Detect which cell encompasses the target text, then output its [x, y] center coordinate. 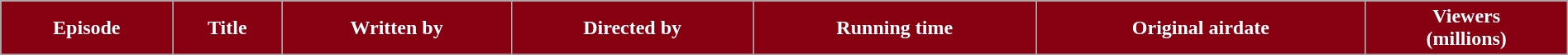
Title [227, 28]
Directed by [632, 28]
Running time [895, 28]
Written by [397, 28]
Episode [87, 28]
Viewers(millions) [1466, 28]
Original airdate [1201, 28]
